Pinpoint the cell where the given text exists, returning its [X, Y] midpoint coordinate. 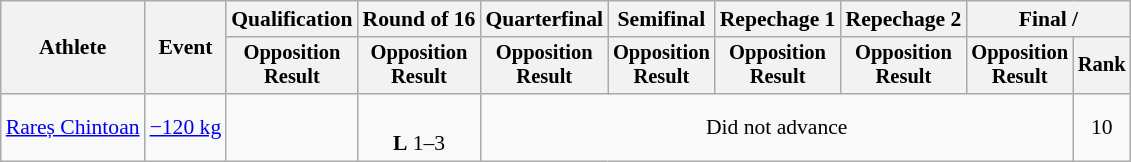
Did not advance [776, 128]
Final / [1048, 19]
−120 kg [186, 128]
Round of 16 [420, 19]
Quarterfinal [544, 19]
Rareș Chintoan [73, 128]
10 [1102, 128]
L 1–3 [420, 128]
Repechage 2 [903, 19]
Rank [1102, 66]
Semifinal [662, 19]
Event [186, 48]
Athlete [73, 48]
Qualification [292, 19]
Repechage 1 [778, 19]
